Return the [x, y] coordinate for the center point of the cell that contains the specified text.  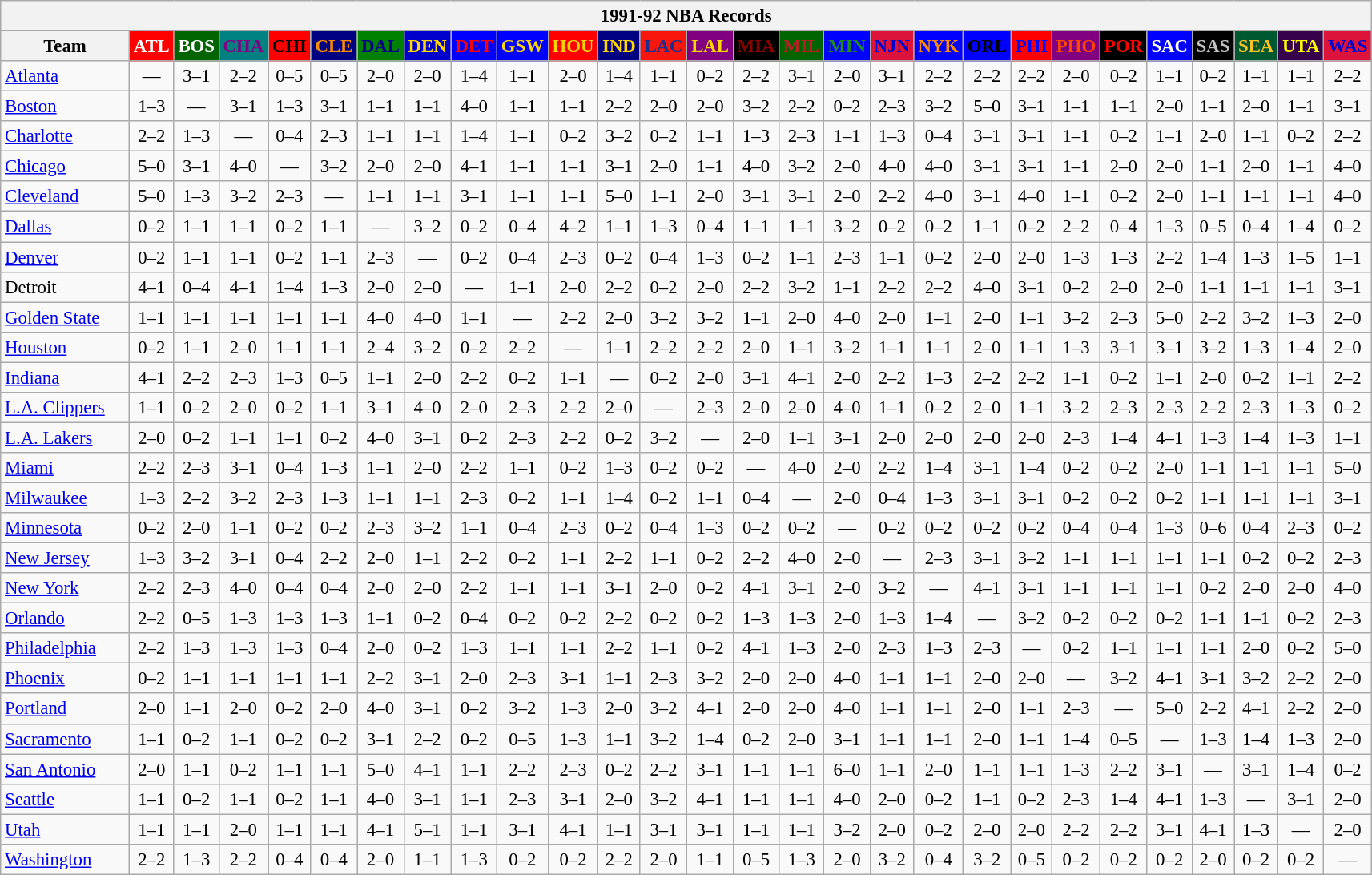
Houston [66, 347]
PHO [1076, 46]
BOS [196, 46]
0–6 [1213, 528]
MIL [802, 46]
LAL [710, 46]
New York [66, 588]
6–0 [847, 769]
1991-92 NBA Records [686, 16]
Detroit [66, 287]
Seattle [66, 799]
DEN [428, 46]
Boston [66, 107]
LAC [663, 46]
Sacramento [66, 739]
POR [1123, 46]
MIN [847, 46]
Golden State [66, 317]
NYK [939, 46]
Atlanta [66, 76]
ORL [987, 46]
CHA [243, 46]
Washington [66, 860]
Phoenix [66, 679]
Cleveland [66, 196]
1–5 [1301, 257]
Portland [66, 709]
SAC [1169, 46]
DAL [381, 46]
GSW [522, 46]
Denver [66, 257]
Orlando [66, 619]
CLE [333, 46]
SAS [1213, 46]
San Antonio [66, 769]
DET [474, 46]
Utah [66, 829]
Minnesota [66, 528]
WAS [1348, 46]
HOU [573, 46]
2–4 [381, 347]
L.A. Clippers [66, 408]
Team [66, 46]
SEA [1256, 46]
IND [619, 46]
Chicago [66, 167]
Philadelphia [66, 648]
CHI [289, 46]
NJN [892, 46]
PHI [1032, 46]
Dallas [66, 227]
Milwaukee [66, 498]
New Jersey [66, 558]
Indiana [66, 377]
UTA [1301, 46]
4–2 [573, 227]
ATL [151, 46]
Charlotte [66, 136]
MIA [756, 46]
L.A. Lakers [66, 437]
Miami [66, 468]
5–1 [428, 829]
